Return [x, y] of the center of cell containing provided text 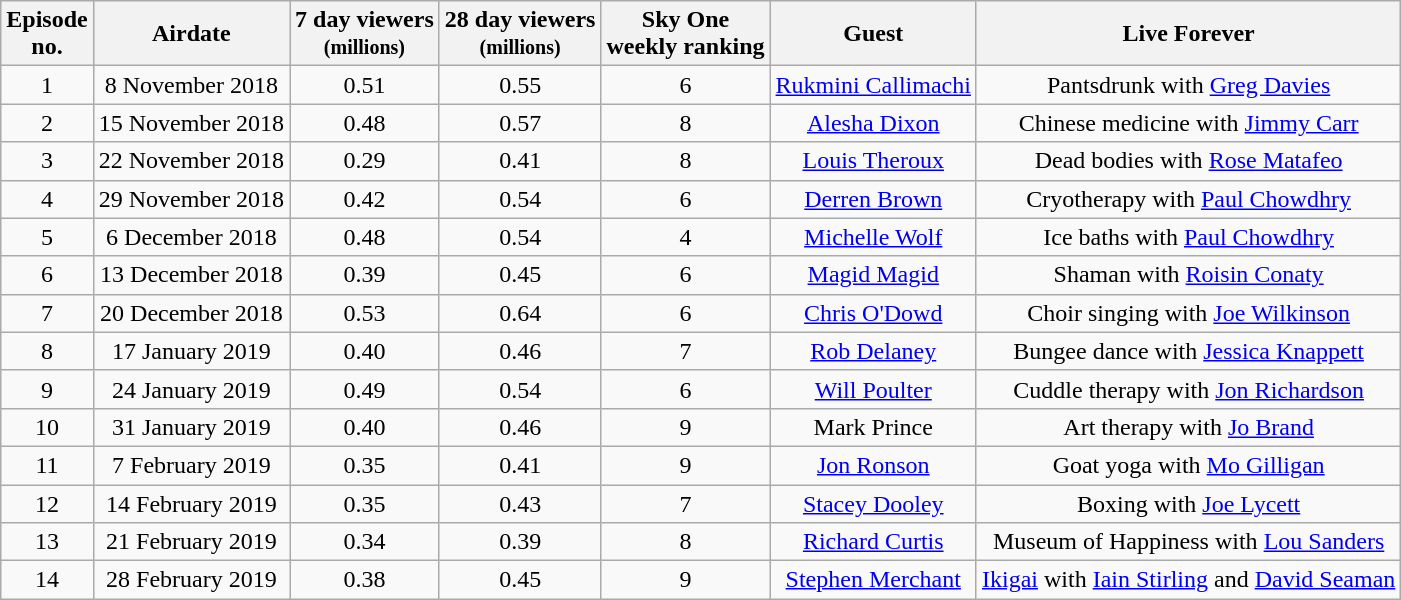
31 January 2019 [191, 427]
28 day viewers(millions) [520, 34]
28 February 2019 [191, 580]
21 February 2019 [191, 542]
20 December 2018 [191, 313]
17 January 2019 [191, 351]
12 [47, 503]
7 February 2019 [191, 465]
Mark Prince [873, 427]
0.53 [365, 313]
Rukmini Callimachi [873, 85]
0.64 [520, 313]
1 [47, 85]
Live Forever [1188, 34]
Derren Brown [873, 199]
14 February 2019 [191, 503]
Art therapy with Jo Brand [1188, 427]
14 [47, 580]
Stephen Merchant [873, 580]
0.42 [365, 199]
Airdate [191, 34]
Chinese medicine with Jimmy Carr [1188, 123]
0.29 [365, 161]
0.51 [365, 85]
Magid Magid [873, 275]
0.57 [520, 123]
2 [47, 123]
Richard Curtis [873, 542]
Michelle Wolf [873, 237]
Pantsdrunk with Greg Davies [1188, 85]
0.43 [520, 503]
Choir singing with Joe Wilkinson [1188, 313]
Ice baths with Paul Chowdhry [1188, 237]
Episodeno. [47, 34]
29 November 2018 [191, 199]
11 [47, 465]
Will Poulter [873, 389]
0.49 [365, 389]
Boxing with Joe Lycett [1188, 503]
6 December 2018 [191, 237]
Rob Delaney [873, 351]
Bungee dance with Jessica Knappett [1188, 351]
10 [47, 427]
7 day viewers(millions) [365, 34]
22 November 2018 [191, 161]
Louis Theroux [873, 161]
Museum of Happiness with Lou Sanders [1188, 542]
3 [47, 161]
Alesha Dixon [873, 123]
0.55 [520, 85]
Chris O'Dowd [873, 313]
Goat yoga with Mo Gilligan [1188, 465]
Sky Oneweekly ranking [686, 34]
8 November 2018 [191, 85]
0.38 [365, 580]
Ikigai with Iain Stirling and David Seaman [1188, 580]
Dead bodies with Rose Matafeo [1188, 161]
24 January 2019 [191, 389]
13 December 2018 [191, 275]
Jon Ronson [873, 465]
13 [47, 542]
Shaman with Roisin Conaty [1188, 275]
5 [47, 237]
Guest [873, 34]
0.34 [365, 542]
15 November 2018 [191, 123]
Cryotherapy with Paul Chowdhry [1188, 199]
Stacey Dooley [873, 503]
Cuddle therapy with Jon Richardson [1188, 389]
